Locate the cell with the specified text and output its [x, y] center coordinate. 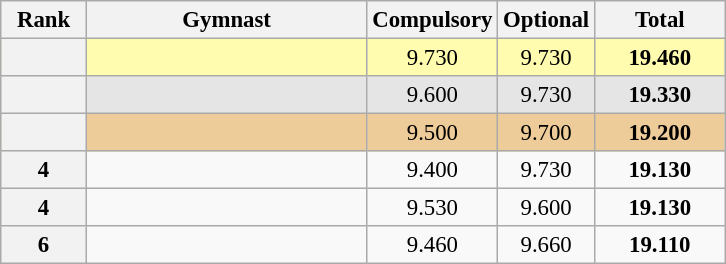
9.700 [546, 133]
Gymnast [226, 20]
9.460 [432, 245]
19.330 [660, 95]
6 [44, 245]
Optional [546, 20]
19.200 [660, 133]
Compulsory [432, 20]
9.660 [546, 245]
Rank [44, 20]
19.110 [660, 245]
9.400 [432, 170]
Total [660, 20]
9.500 [432, 133]
9.530 [432, 208]
19.460 [660, 58]
